Return the (X, Y) coordinate for the center point of the cell that contains the specified text.  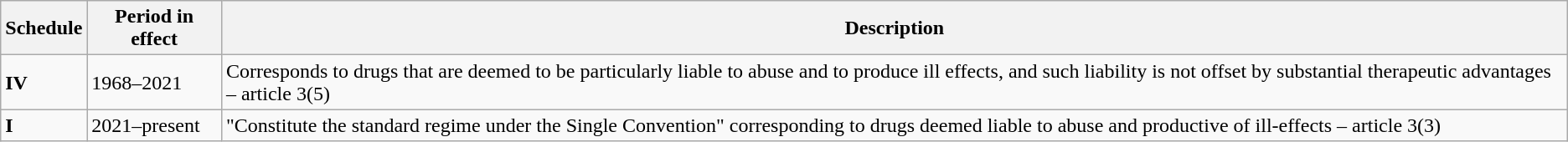
Description (895, 28)
IV (44, 82)
2021–present (154, 125)
Schedule (44, 28)
I (44, 125)
Period in effect (154, 28)
1968–2021 (154, 82)
